Extract the (X, Y) coordinate from the center of the cell holding the provided text.  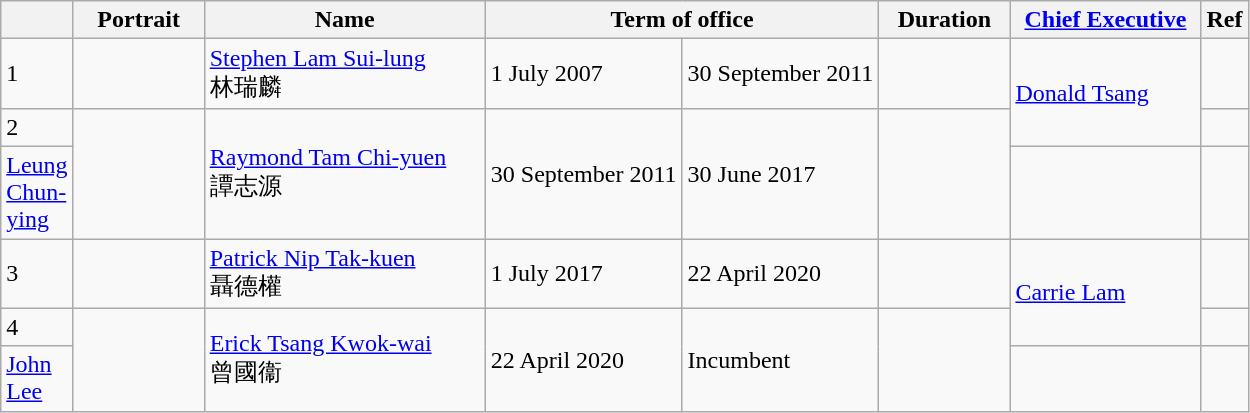
John Lee (37, 378)
1 July 2017 (584, 273)
Duration (944, 20)
30 June 2017 (780, 173)
Stephen Lam Sui-lung林瑞麟 (344, 74)
Incumbent (780, 360)
Carrie Lam (1106, 292)
Leung Chun-ying (37, 192)
1 July 2007 (584, 74)
2 (37, 127)
Raymond Tam Chi-yuen譚志源 (344, 173)
Portrait (138, 20)
Term of office (682, 20)
Chief Executive (1106, 20)
Ref (1224, 20)
1 (37, 74)
3 (37, 273)
Donald Tsang (1106, 93)
Erick Tsang Kwok-wai曾國衞 (344, 360)
Name (344, 20)
4 (37, 327)
Patrick Nip Tak-kuen聶德權 (344, 273)
